For the text-containing cell, return its midpoint in [x, y] coordinate format. 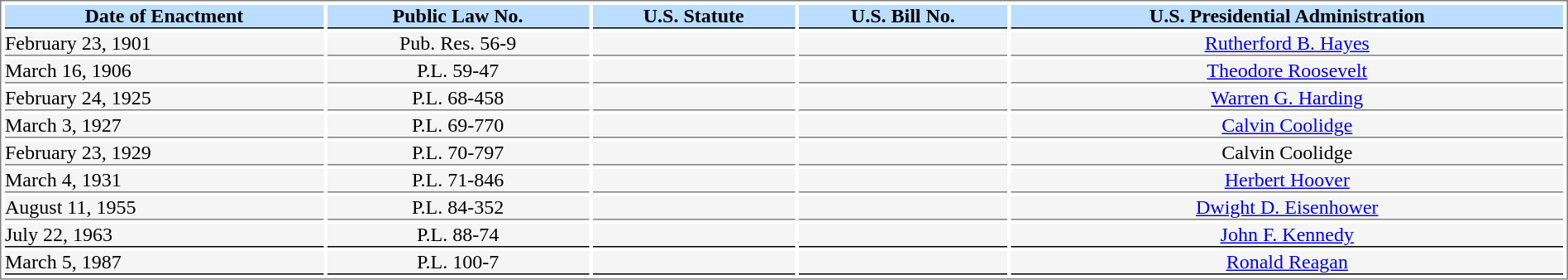
U.S. Presidential Administration [1287, 17]
P.L. 84-352 [458, 208]
March 3, 1927 [164, 126]
March 4, 1931 [164, 181]
U.S. Statute [693, 17]
Theodore Roosevelt [1287, 71]
Warren G. Harding [1287, 99]
P.L. 88-74 [458, 235]
Pub. Res. 56-9 [458, 44]
Date of Enactment [164, 17]
Rutherford B. Hayes [1287, 44]
March 5, 1987 [164, 263]
P.L. 100-7 [458, 263]
Ronald Reagan [1287, 263]
P.L. 68-458 [458, 99]
U.S. Bill No. [903, 17]
February 23, 1929 [164, 153]
Herbert Hoover [1287, 181]
P.L. 59-47 [458, 71]
July 22, 1963 [164, 235]
Public Law No. [458, 17]
P.L. 70-797 [458, 153]
March 16, 1906 [164, 71]
February 24, 1925 [164, 99]
February 23, 1901 [164, 44]
John F. Kennedy [1287, 235]
P.L. 71-846 [458, 181]
Dwight D. Eisenhower [1287, 208]
August 11, 1955 [164, 208]
P.L. 69-770 [458, 126]
